Return [x, y] of the center of cell containing provided text 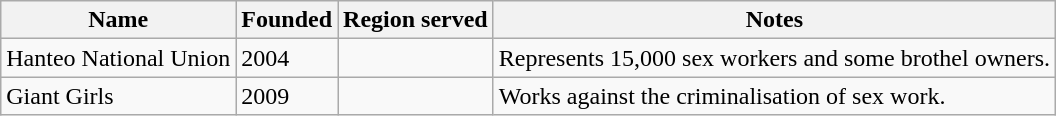
2004 [287, 58]
Name [118, 20]
Founded [287, 20]
Notes [774, 20]
Represents 15,000 sex workers and some brothel owners. [774, 58]
Giant Girls [118, 96]
Hanteo National Union [118, 58]
2009 [287, 96]
Region served [416, 20]
Works against the criminalisation of sex work. [774, 96]
